Detect which cell encompasses the target text, then output its (X, Y) center coordinate. 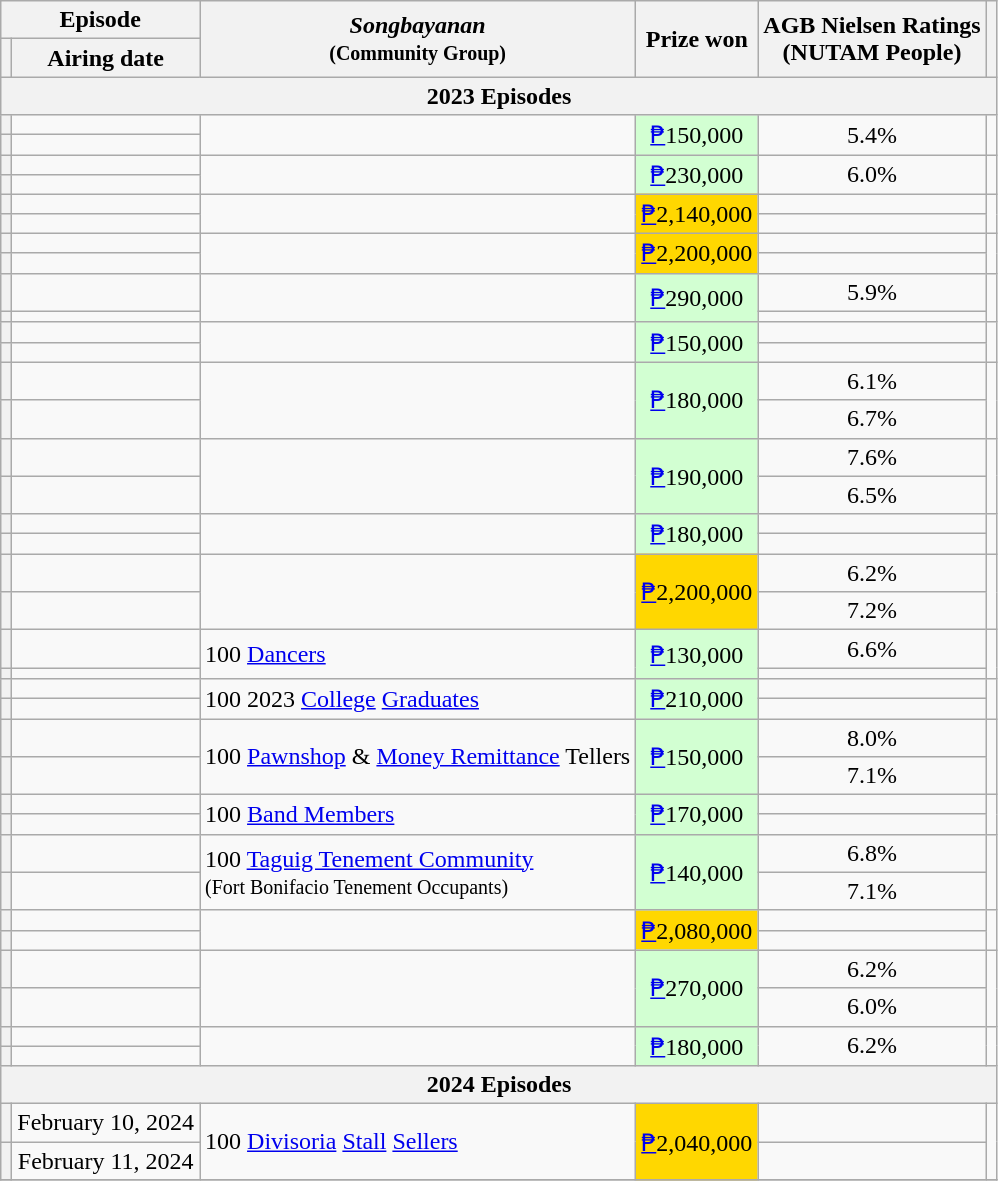
7.6% (872, 457)
₱140,000 (697, 872)
2024 Episodes (500, 1085)
₱170,000 (697, 815)
Airing date (106, 58)
₱2,040,000 (697, 1142)
₱190,000 (697, 476)
5.9% (872, 292)
6.1% (872, 381)
7.2% (872, 611)
₱270,000 (697, 988)
100 Pawnshop & Money Remittance Tellers (418, 756)
₱290,000 (697, 298)
February 11, 2024 (106, 1161)
100 Taguig Tenement Community(Fort Bonifacio Tenement Occupants) (418, 872)
Episode (100, 20)
100 Divisoria Stall Sellers (418, 1142)
₱230,000 (697, 174)
6.7% (872, 419)
6.8% (872, 853)
Songbayanan(Community Group) (418, 39)
₱2,140,000 (697, 214)
AGB Nielsen Ratings(NUTAM People) (872, 39)
6.5% (872, 495)
100 Band Members (418, 815)
February 10, 2024 (106, 1123)
₱130,000 (697, 654)
5.4% (872, 135)
2023 Episodes (500, 96)
100 2023 College Graduates (418, 699)
8.0% (872, 737)
Prize won (697, 39)
6.6% (872, 649)
₱2,080,000 (697, 930)
₱210,000 (697, 699)
100 Dancers (418, 654)
